Locate the cell with the specified text and output its [X, Y] center coordinate. 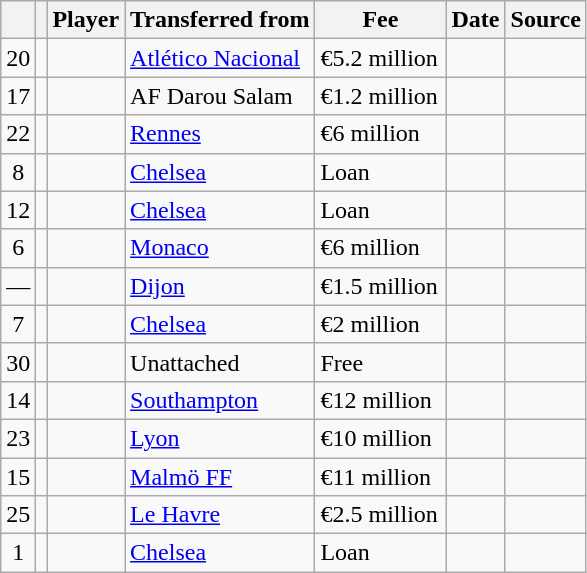
€1.5 million [380, 286]
Malmö FF [220, 477]
Player [86, 20]
6 [18, 248]
Southampton [220, 400]
€12 million [380, 400]
25 [18, 515]
30 [18, 362]
€2.5 million [380, 515]
7 [18, 324]
Atlético Nacional [220, 58]
8 [18, 172]
Transferred from [220, 20]
Lyon [220, 438]
22 [18, 134]
Le Havre [220, 515]
€2 million [380, 324]
— [18, 286]
Unattached [220, 362]
17 [18, 96]
Free [380, 362]
€1.2 million [380, 96]
€10 million [380, 438]
12 [18, 210]
AF Darou Salam [220, 96]
Fee [380, 20]
1 [18, 553]
20 [18, 58]
23 [18, 438]
14 [18, 400]
Source [546, 20]
€11 million [380, 477]
15 [18, 477]
Date [476, 20]
€5.2 million [380, 58]
Monaco [220, 248]
Rennes [220, 134]
Dijon [220, 286]
